From the cell containing the given text, extract its center point as [X, Y] coordinate. 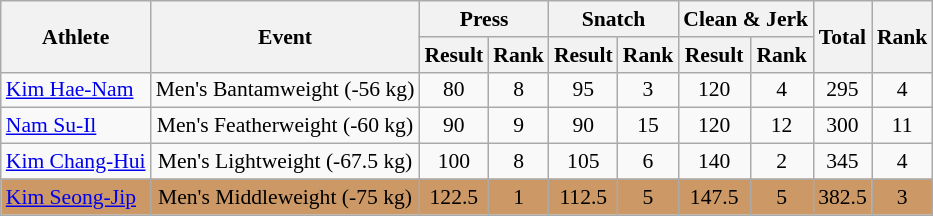
9 [518, 126]
Kim Hae-Nam [76, 90]
Nam Su-Il [76, 126]
11 [902, 126]
95 [584, 90]
105 [584, 162]
15 [648, 126]
Kim Chang-Hui [76, 162]
6 [648, 162]
Men's Bantamweight (-56 kg) [286, 90]
12 [782, 126]
382.5 [842, 197]
147.5 [714, 197]
345 [842, 162]
80 [454, 90]
Total [842, 36]
Men's Middleweight (-75 kg) [286, 197]
Event [286, 36]
2 [782, 162]
Clean & Jerk [746, 19]
295 [842, 90]
Men's Lightweight (-67.5 kg) [286, 162]
Snatch [614, 19]
112.5 [584, 197]
Athlete [76, 36]
Kim Seong-Jip [76, 197]
Press [484, 19]
300 [842, 126]
140 [714, 162]
122.5 [454, 197]
Men's Featherweight (-60 kg) [286, 126]
100 [454, 162]
1 [518, 197]
